Locate the cell with the specified text and output its (x, y) center coordinate. 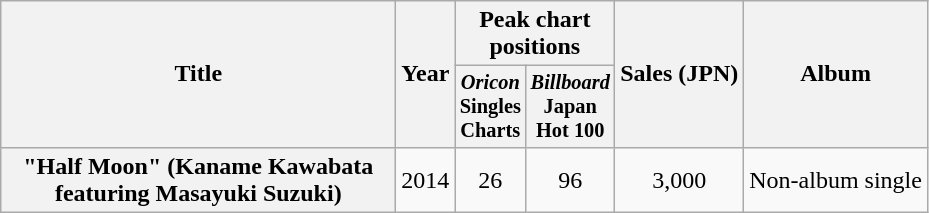
Non-album single (836, 180)
"Half Moon" (Kaname Kawabata featuring Masayuki Suzuki) (198, 180)
Year (426, 74)
Title (198, 74)
2014 (426, 180)
26 (490, 180)
Album (836, 74)
Peak chart positions (535, 34)
Sales (JPN) (680, 74)
Oricon Singles Charts (490, 107)
Billboard Japan Hot 100 (570, 107)
3,000 (680, 180)
96 (570, 180)
